Extract the [X, Y] coordinate from the center of the cell holding the provided text.  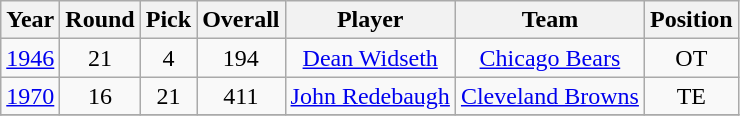
Year [30, 20]
Player [370, 20]
TE [691, 96]
194 [241, 58]
OT [691, 58]
Pick [168, 20]
Dean Widseth [370, 58]
Cleveland Browns [550, 96]
Chicago Bears [550, 58]
Position [691, 20]
1946 [30, 58]
411 [241, 96]
4 [168, 58]
16 [100, 96]
Overall [241, 20]
Round [100, 20]
John Redebaugh [370, 96]
1970 [30, 96]
Team [550, 20]
